Determine the [x, y] coordinate at the center of the cell enclosing the given text.  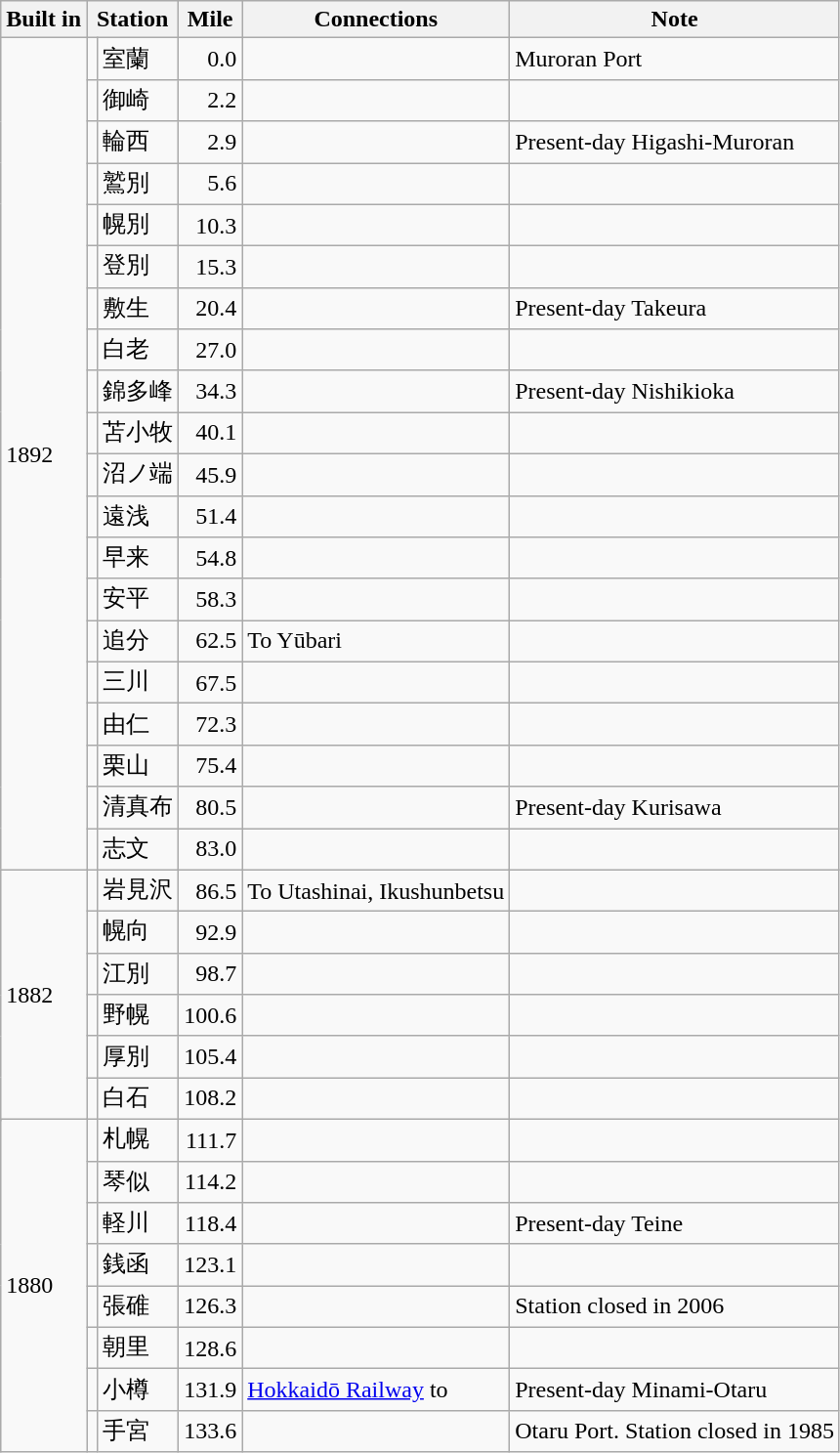
Muroran Port [675, 59]
1892 [44, 453]
安平 [139, 600]
45.9 [211, 475]
Present-day Minami-Otaru [675, 1389]
志文 [139, 850]
Otaru Port. Station closed in 1985 [675, 1431]
Connections [376, 20]
92.9 [211, 932]
輪西 [139, 143]
80.5 [211, 807]
登別 [139, 268]
Present-day Nishikioka [675, 391]
86.5 [211, 891]
131.9 [211, 1389]
白老 [139, 350]
三川 [139, 682]
錦多峰 [139, 391]
105.4 [211, 1057]
1882 [44, 995]
1880 [44, 1285]
114.2 [211, 1182]
Hokkaidō Railway to [376, 1389]
111.7 [211, 1139]
133.6 [211, 1431]
5.6 [211, 184]
由仁 [139, 725]
15.3 [211, 268]
苫小牧 [139, 434]
Mile [211, 20]
野幌 [139, 1016]
追分 [139, 641]
34.3 [211, 391]
清真布 [139, 807]
御崎 [139, 100]
20.4 [211, 309]
軽川 [139, 1223]
To Utashinai, Ikushunbetsu [376, 891]
銭函 [139, 1264]
10.3 [211, 225]
幌向 [139, 932]
Present-day Teine [675, 1223]
敷生 [139, 309]
62.5 [211, 641]
98.7 [211, 973]
Present-day Higashi-Muroran [675, 143]
白石 [139, 1098]
51.4 [211, 516]
Present-day Kurisawa [675, 807]
118.4 [211, 1223]
To Yūbari [376, 641]
100.6 [211, 1016]
2.2 [211, 100]
108.2 [211, 1098]
Present-day Takeura [675, 309]
Built in [44, 20]
128.6 [211, 1348]
沼ノ端 [139, 475]
札幌 [139, 1139]
72.3 [211, 725]
67.5 [211, 682]
江別 [139, 973]
遠浅 [139, 516]
0.0 [211, 59]
54.8 [211, 559]
琴似 [139, 1182]
鷲別 [139, 184]
朝里 [139, 1348]
幌別 [139, 225]
張碓 [139, 1307]
Station [133, 20]
83.0 [211, 850]
厚別 [139, 1057]
40.1 [211, 434]
Note [675, 20]
75.4 [211, 766]
岩見沢 [139, 891]
27.0 [211, 350]
栗山 [139, 766]
Station closed in 2006 [675, 1307]
126.3 [211, 1307]
2.9 [211, 143]
小樽 [139, 1389]
室蘭 [139, 59]
123.1 [211, 1264]
早来 [139, 559]
58.3 [211, 600]
手宮 [139, 1431]
